Find where the given text appears and provide that cell's center as (X, Y) coordinate. 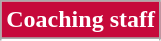
Coaching staff (81, 20)
